For the text-containing cell, return its midpoint in (x, y) coordinate format. 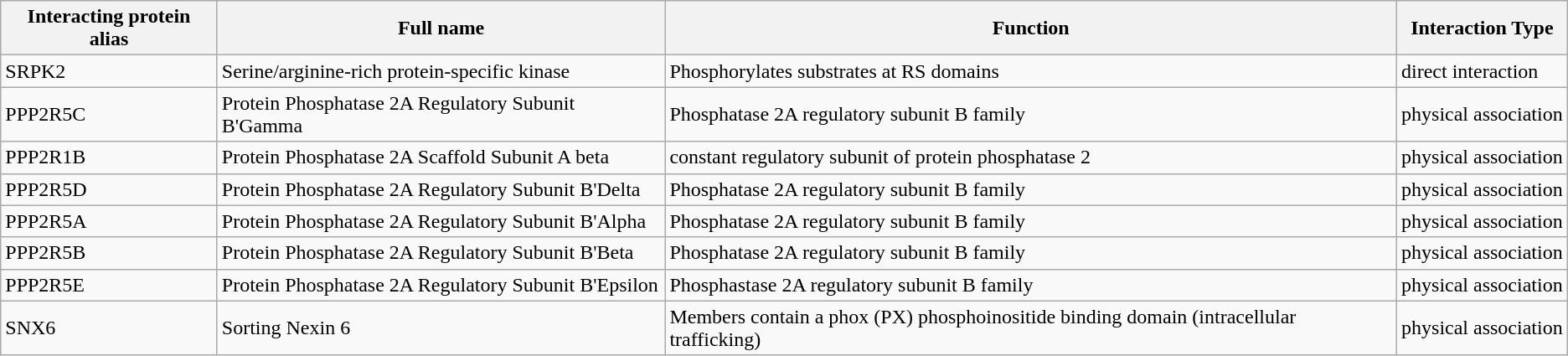
Protein Phosphatase 2A Regulatory Subunit B'Alpha (441, 221)
PPP2R5E (109, 285)
Members contain a phox (PX) phosphoinositide binding domain (intracellular trafficking) (1031, 328)
Interaction Type (1483, 28)
SNX6 (109, 328)
PPP2R1B (109, 157)
Protein Phosphatase 2A Regulatory Subunit B'Delta (441, 189)
Phosphorylates substrates at RS domains (1031, 71)
SRPK2 (109, 71)
Sorting Nexin 6 (441, 328)
Serine/arginine-rich protein-specific kinase (441, 71)
PPP2R5A (109, 221)
Interacting protein alias (109, 28)
PPP2R5D (109, 189)
PPP2R5C (109, 114)
Protein Phosphatase 2A Regulatory Subunit B'Epsilon (441, 285)
Protein Phosphatase 2A Regulatory Subunit B'Beta (441, 253)
Phosphastase 2A regulatory subunit B family (1031, 285)
PPP2R5B (109, 253)
direct interaction (1483, 71)
constant regulatory subunit of protein phosphatase 2 (1031, 157)
Protein Phosphatase 2A Scaffold Subunit A beta (441, 157)
Protein Phosphatase 2A Regulatory Subunit B'Gamma (441, 114)
Full name (441, 28)
Function (1031, 28)
